From the cell containing the given text, extract its center point as (X, Y) coordinate. 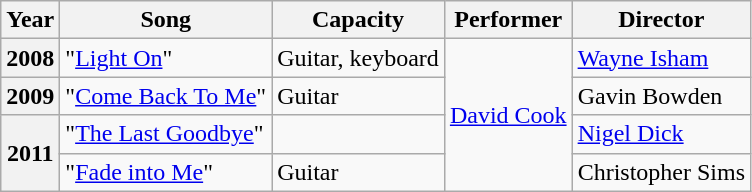
Capacity (358, 20)
2011 (30, 153)
Guitar, keyboard (358, 58)
2008 (30, 58)
"Light On" (166, 58)
Christopher Sims (661, 172)
Year (30, 20)
"The Last Goodbye" (166, 134)
"Fade into Me" (166, 172)
Performer (508, 20)
Gavin Bowden (661, 96)
Song (166, 20)
"Come Back To Me" (166, 96)
Wayne Isham (661, 58)
David Cook (508, 115)
2009 (30, 96)
Nigel Dick (661, 134)
Director (661, 20)
